For the text-containing cell, return its midpoint in [x, y] coordinate format. 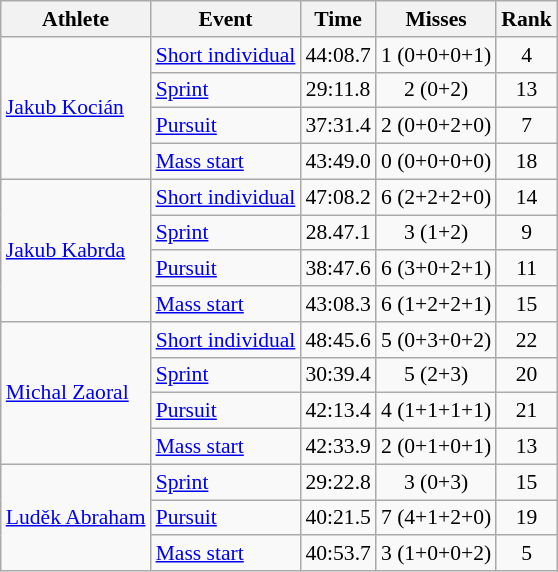
2 (0+0+2+0) [436, 126]
29:22.8 [338, 482]
30:39.4 [338, 375]
18 [526, 162]
Jakub Kocián [76, 108]
3 (1+0+0+2) [436, 554]
Athlete [76, 19]
5 (0+3+0+2) [436, 340]
22 [526, 340]
6 (1+2+2+1) [436, 304]
3 (1+2) [436, 233]
Misses [436, 19]
0 (0+0+0+0) [436, 162]
1 (0+0+0+1) [436, 55]
Michal Zaoral [76, 393]
19 [526, 518]
7 [526, 126]
20 [526, 375]
2 (0+2) [436, 90]
2 (0+1+0+1) [436, 447]
42:13.4 [338, 411]
43:49.0 [338, 162]
29:11.8 [338, 90]
11 [526, 269]
43:08.3 [338, 304]
40:53.7 [338, 554]
6 (3+0+2+1) [436, 269]
14 [526, 197]
Rank [526, 19]
4 [526, 55]
Jakub Kabrda [76, 250]
7 (4+1+2+0) [436, 518]
5 (2+3) [436, 375]
44:08.7 [338, 55]
28.47.1 [338, 233]
40:21.5 [338, 518]
5 [526, 554]
21 [526, 411]
9 [526, 233]
48:45.6 [338, 340]
42:33.9 [338, 447]
Time [338, 19]
47:08.2 [338, 197]
37:31.4 [338, 126]
Event [226, 19]
Luděk Abraham [76, 518]
38:47.6 [338, 269]
4 (1+1+1+1) [436, 411]
3 (0+3) [436, 482]
6 (2+2+2+0) [436, 197]
